Identify which cell holds the provided text, then report its (x, y) central coordinate. 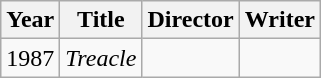
Year (30, 20)
Treacle (101, 58)
1987 (30, 58)
Director (190, 20)
Title (101, 20)
Writer (280, 20)
